Provide the (X, Y) coordinate of the cell's center where the given text is located.  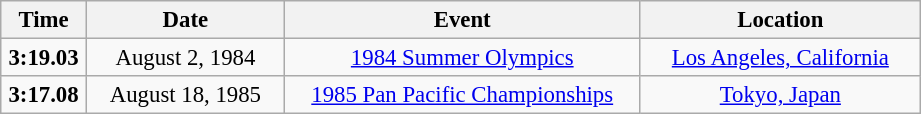
Los Angeles, California (780, 58)
Time (44, 20)
3:17.08 (44, 95)
Date (185, 20)
1984 Summer Olympics (462, 58)
Location (780, 20)
August 18, 1985 (185, 95)
August 2, 1984 (185, 58)
Event (462, 20)
1985 Pan Pacific Championships (462, 95)
3:19.03 (44, 58)
Tokyo, Japan (780, 95)
